Determine the [X, Y] coordinate at the center of the cell enclosing the given text.  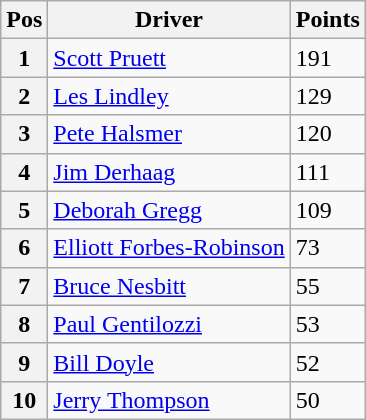
Driver [169, 20]
Jerry Thompson [169, 400]
Bruce Nesbitt [169, 286]
109 [328, 210]
10 [24, 400]
8 [24, 324]
120 [328, 134]
73 [328, 248]
4 [24, 172]
50 [328, 400]
6 [24, 248]
Pos [24, 20]
Deborah Gregg [169, 210]
1 [24, 58]
Scott Pruett [169, 58]
53 [328, 324]
Elliott Forbes-Robinson [169, 248]
9 [24, 362]
111 [328, 172]
Jim Derhaag [169, 172]
7 [24, 286]
5 [24, 210]
Pete Halsmer [169, 134]
3 [24, 134]
Paul Gentilozzi [169, 324]
Les Lindley [169, 96]
Bill Doyle [169, 362]
55 [328, 286]
Points [328, 20]
191 [328, 58]
2 [24, 96]
52 [328, 362]
129 [328, 96]
